Scan for the cell matching the given text and deliver its (x, y) coordinate at center. 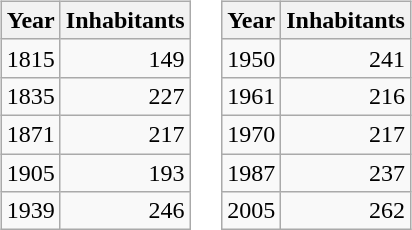
149 (125, 58)
1835 (30, 96)
1905 (30, 173)
246 (125, 211)
1871 (30, 134)
227 (125, 96)
2005 (252, 211)
193 (125, 173)
1961 (252, 96)
1950 (252, 58)
241 (346, 58)
262 (346, 211)
1987 (252, 173)
1815 (30, 58)
1939 (30, 211)
216 (346, 96)
237 (346, 173)
1970 (252, 134)
